Find where the given text appears and provide that cell's center as [X, Y] coordinate. 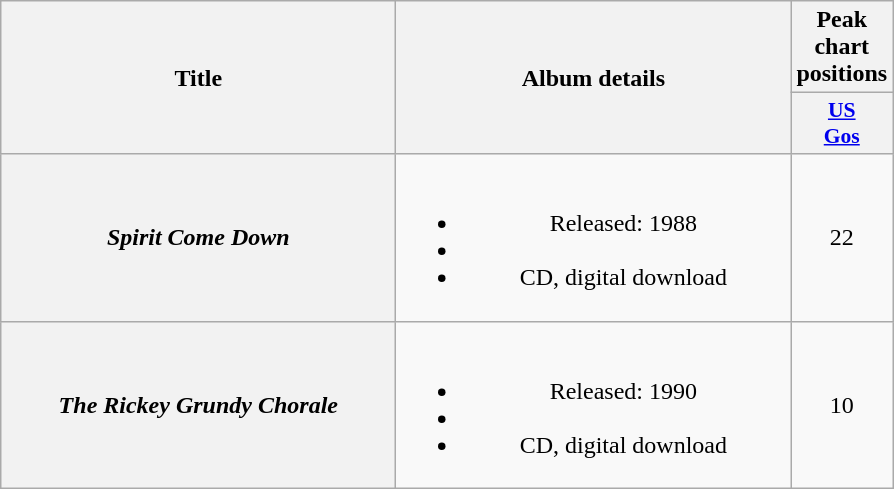
Spirit Come Down [198, 238]
Title [198, 78]
Released: 1990CD, digital download [594, 404]
The Rickey Grundy Chorale [198, 404]
Released: 1988CD, digital download [594, 238]
22 [842, 238]
Peak chart positions [842, 47]
USGos [842, 124]
Album details [594, 78]
10 [842, 404]
